Scan for the cell matching the given text and deliver its [X, Y] coordinate at center. 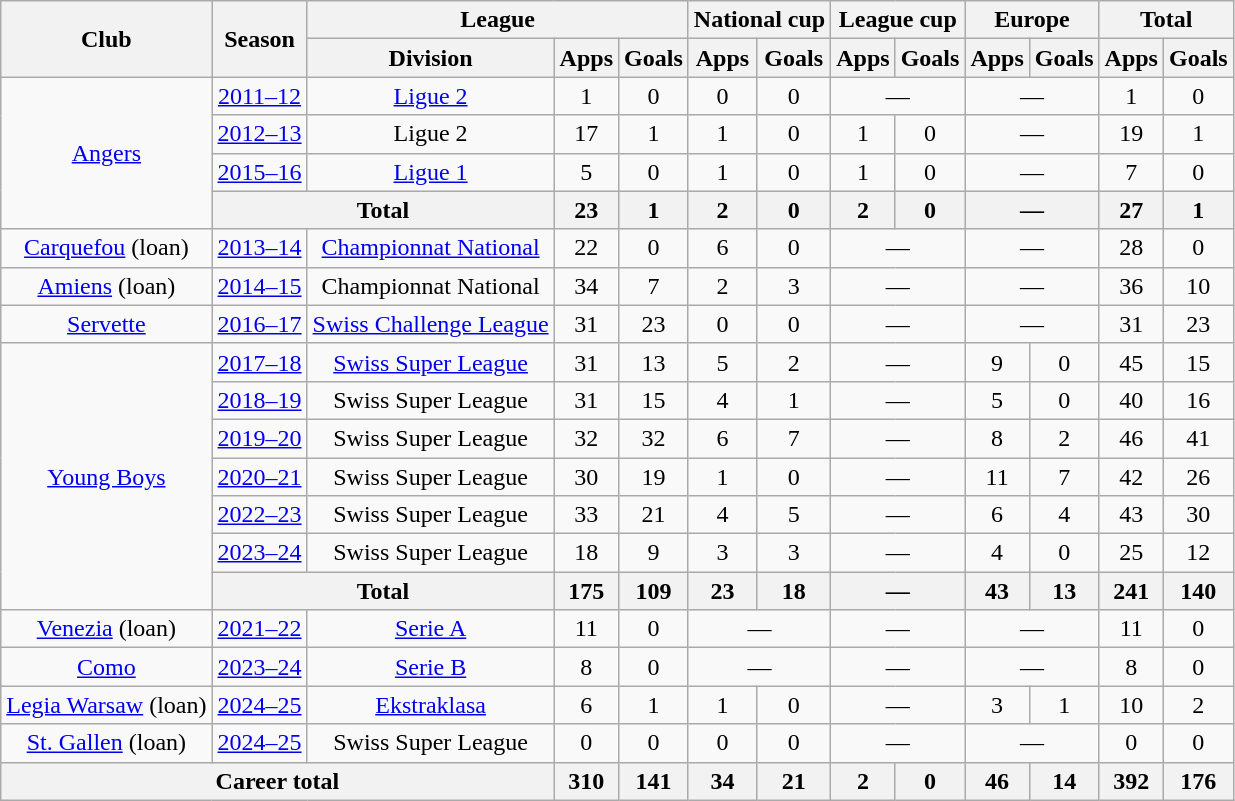
Europe [1032, 20]
League cup [898, 20]
2019–20 [260, 438]
Club [106, 39]
Angers [106, 153]
41 [1198, 438]
141 [654, 781]
17 [586, 134]
2012–13 [260, 134]
2017–18 [260, 362]
Carquefou (loan) [106, 248]
Career total [278, 781]
League [498, 20]
392 [1131, 781]
St. Gallen (loan) [106, 743]
Legia Warsaw (loan) [106, 705]
Serie A [430, 629]
40 [1131, 400]
Season [260, 39]
16 [1198, 400]
36 [1131, 286]
109 [654, 591]
12 [1198, 553]
26 [1198, 477]
Servette [106, 324]
2015–16 [260, 172]
Como [106, 667]
2016–17 [260, 324]
45 [1131, 362]
Swiss Challenge League [430, 324]
310 [586, 781]
140 [1198, 591]
27 [1131, 210]
28 [1131, 248]
2022–23 [260, 515]
Venezia (loan) [106, 629]
2018–19 [260, 400]
Serie B [430, 667]
Division [430, 58]
Amiens (loan) [106, 286]
Young Boys [106, 476]
2013–14 [260, 248]
241 [1131, 591]
14 [1064, 781]
National cup [759, 20]
42 [1131, 477]
25 [1131, 553]
2011–12 [260, 96]
175 [586, 591]
2021–22 [260, 629]
33 [586, 515]
Ekstraklasa [430, 705]
2020–21 [260, 477]
176 [1198, 781]
22 [586, 248]
2014–15 [260, 286]
Ligue 1 [430, 172]
